For the text-containing cell, return its midpoint in [x, y] coordinate format. 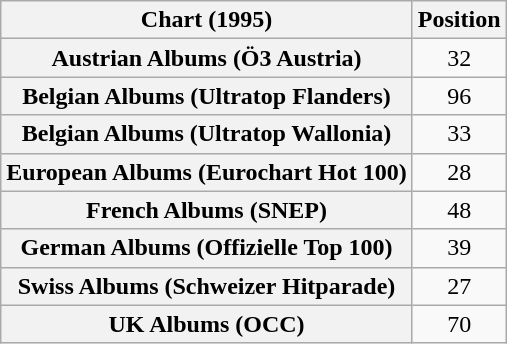
French Albums (SNEP) [207, 210]
Belgian Albums (Ultratop Wallonia) [207, 134]
Chart (1995) [207, 20]
Austrian Albums (Ö3 Austria) [207, 58]
27 [459, 286]
96 [459, 96]
Swiss Albums (Schweizer Hitparade) [207, 286]
70 [459, 324]
33 [459, 134]
32 [459, 58]
German Albums (Offizielle Top 100) [207, 248]
39 [459, 248]
48 [459, 210]
Belgian Albums (Ultratop Flanders) [207, 96]
28 [459, 172]
Position [459, 20]
European Albums (Eurochart Hot 100) [207, 172]
UK Albums (OCC) [207, 324]
